Scan for the cell matching the given text and deliver its [x, y] coordinate at center. 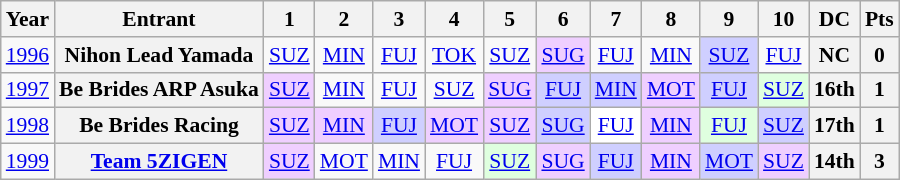
Be Brides ARP Asuka [159, 90]
9 [729, 19]
4 [454, 19]
TOK [454, 55]
2 [344, 19]
16th [834, 90]
14th [834, 162]
6 [562, 19]
NC [834, 55]
1996 [28, 55]
Year [28, 19]
1998 [28, 126]
17th [834, 126]
1997 [28, 90]
Entrant [159, 19]
Team 5ZIGEN [159, 162]
Pts [880, 19]
8 [671, 19]
Be Brides Racing [159, 126]
1999 [28, 162]
Nihon Lead Yamada [159, 55]
DC [834, 19]
7 [616, 19]
10 [784, 19]
5 [510, 19]
0 [880, 55]
